Scan for the cell matching the given text and deliver its (X, Y) coordinate at center. 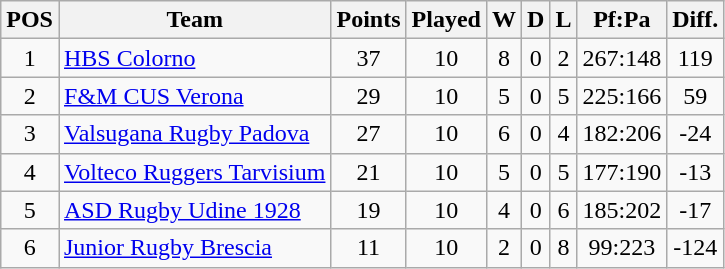
Points (368, 20)
Junior Rugby Brescia (194, 248)
119 (696, 58)
99:223 (622, 248)
267:148 (622, 58)
Diff. (696, 20)
59 (696, 96)
27 (368, 134)
182:206 (622, 134)
185:202 (622, 210)
37 (368, 58)
-124 (696, 248)
Played (446, 20)
11 (368, 248)
225:166 (622, 96)
19 (368, 210)
21 (368, 172)
3 (30, 134)
-13 (696, 172)
F&M CUS Verona (194, 96)
HBS Colorno (194, 58)
177:190 (622, 172)
Pf:Pa (622, 20)
D (536, 20)
Volteco Ruggers Tarvisium (194, 172)
29 (368, 96)
-17 (696, 210)
1 (30, 58)
ASD Rugby Udine 1928 (194, 210)
Valsugana Rugby Padova (194, 134)
Team (194, 20)
-24 (696, 134)
POS (30, 20)
W (504, 20)
L (564, 20)
